Locate the cell with the specified text and output its [X, Y] center coordinate. 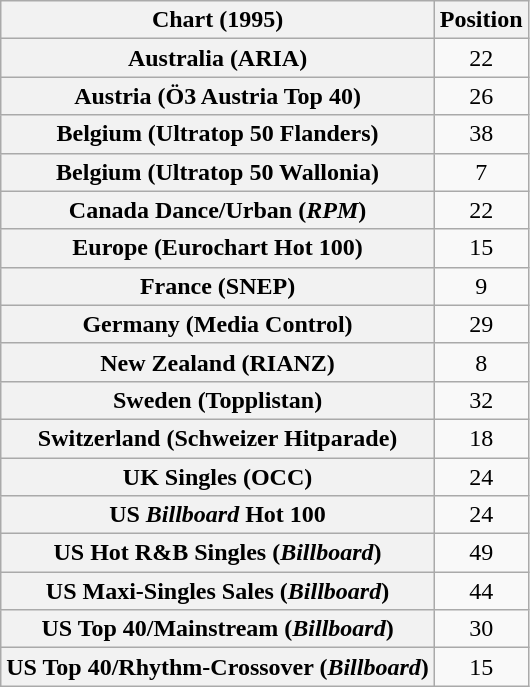
Sweden (Topplistan) [218, 400]
France (SNEP) [218, 286]
US Top 40/Mainstream (Billboard) [218, 629]
26 [481, 96]
7 [481, 172]
18 [481, 438]
38 [481, 134]
US Top 40/Rhythm-Crossover (Billboard) [218, 667]
US Maxi-Singles Sales (Billboard) [218, 591]
49 [481, 553]
Canada Dance/Urban (RPM) [218, 210]
Belgium (Ultratop 50 Flanders) [218, 134]
UK Singles (OCC) [218, 477]
8 [481, 362]
9 [481, 286]
30 [481, 629]
Austria (Ö3 Austria Top 40) [218, 96]
Germany (Media Control) [218, 324]
US Billboard Hot 100 [218, 515]
Europe (Eurochart Hot 100) [218, 248]
Chart (1995) [218, 20]
Australia (ARIA) [218, 58]
US Hot R&B Singles (Billboard) [218, 553]
29 [481, 324]
Belgium (Ultratop 50 Wallonia) [218, 172]
44 [481, 591]
Switzerland (Schweizer Hitparade) [218, 438]
Position [481, 20]
32 [481, 400]
New Zealand (RIANZ) [218, 362]
